Detect which cell encompasses the target text, then output its (x, y) center coordinate. 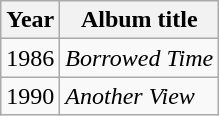
1986 (30, 58)
Year (30, 20)
Another View (140, 96)
Borrowed Time (140, 58)
Album title (140, 20)
1990 (30, 96)
